Find where the given text appears and provide that cell's center as (x, y) coordinate. 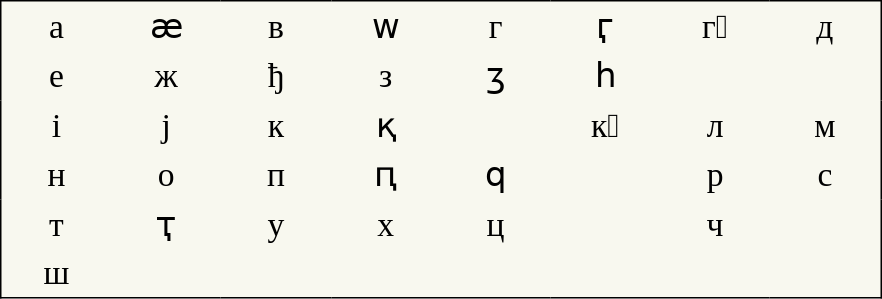
ч (715, 225)
з (386, 76)
с (826, 175)
в (276, 26)
ј (166, 125)
һ (605, 76)
ӕ (166, 26)
ԝ (386, 26)
х (386, 225)
ӷ (605, 26)
қ (386, 125)
у (276, 225)
м (826, 125)
г (496, 26)
ж (166, 76)
і (56, 125)
л (715, 125)
ԛ (496, 175)
ш (56, 274)
т (56, 225)
ц (496, 225)
ҭ (166, 225)
гᷱ (715, 26)
н (56, 175)
р (715, 175)
п (276, 175)
ӡ (496, 76)
ԥ (386, 175)
ђ (276, 76)
к (276, 125)
д (826, 26)
е (56, 76)
а (56, 26)
о (166, 175)
кᷱ (605, 125)
